Output the [X, Y] coordinate of the center of the cell containing the given text.  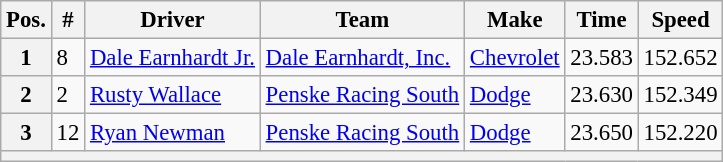
Rusty Wallace [173, 95]
1 [26, 58]
Time [602, 20]
152.349 [680, 95]
152.652 [680, 58]
12 [68, 133]
Make [515, 20]
152.220 [680, 133]
Speed [680, 20]
23.630 [602, 95]
Chevrolet [515, 58]
23.650 [602, 133]
Ryan Newman [173, 133]
Dale Earnhardt, Inc. [362, 58]
Driver [173, 20]
# [68, 20]
Pos. [26, 20]
8 [68, 58]
23.583 [602, 58]
Dale Earnhardt Jr. [173, 58]
Team [362, 20]
3 [26, 133]
